Identify which cell holds the provided text, then report its [x, y] central coordinate. 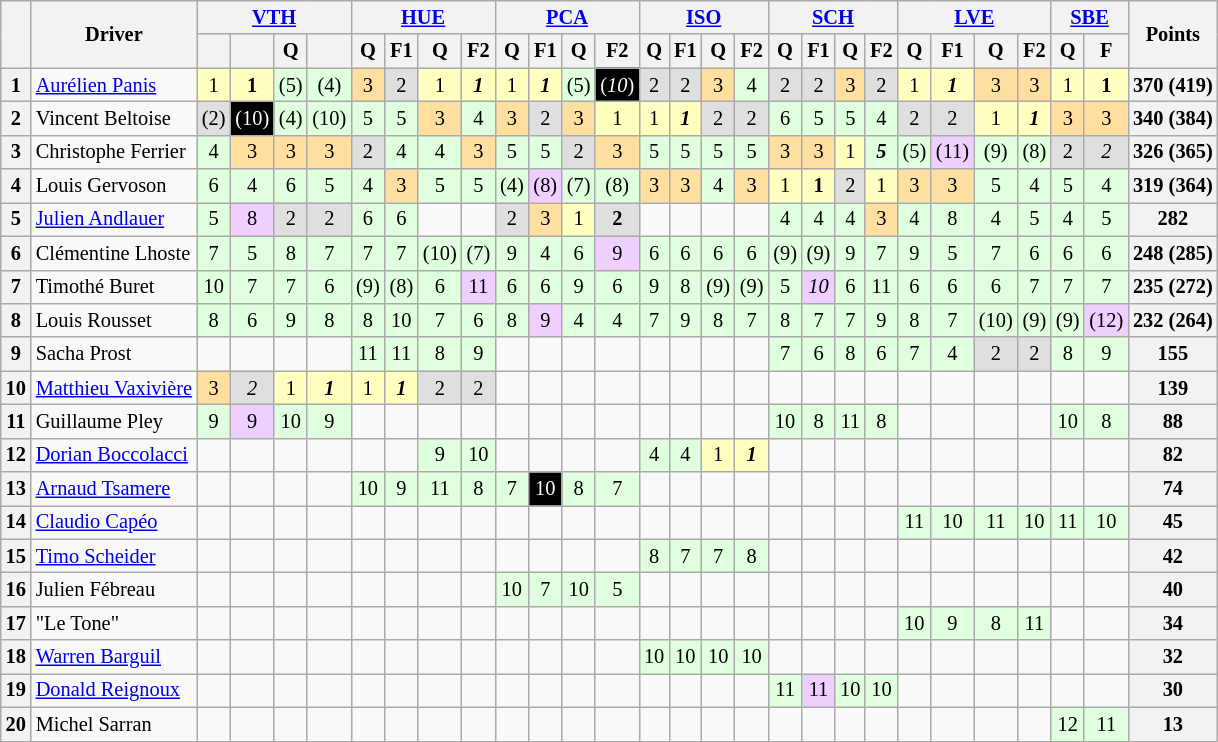
326 (365) [1173, 152]
Julien Andlauer [114, 219]
88 [1173, 421]
319 (364) [1173, 186]
82 [1173, 455]
17 [16, 623]
Michel Sarran [114, 724]
(2) [214, 118]
340 (384) [1173, 118]
Claudio Capéo [114, 522]
42 [1173, 556]
235 (272) [1173, 287]
SCH [832, 17]
Driver [114, 34]
Christophe Ferrier [114, 152]
32 [1173, 657]
34 [1173, 623]
155 [1173, 354]
18 [16, 657]
Arnaud Tsamere [114, 489]
20 [16, 724]
Sacha Prost [114, 354]
74 [1173, 489]
Dorian Boccolacci [114, 455]
Warren Barguil [114, 657]
F [1106, 51]
370 (419) [1173, 85]
Timothé Buret [114, 287]
40 [1173, 589]
Points [1173, 34]
248 (285) [1173, 253]
Aurélien Panis [114, 85]
LVE [974, 17]
Clémentine Lhoste [114, 253]
Timo Scheider [114, 556]
45 [1173, 522]
HUE [423, 17]
ISO [704, 17]
139 [1173, 388]
19 [16, 690]
"Le Tone" [114, 623]
(12) [1106, 320]
Louis Gervoson [114, 186]
232 (264) [1173, 320]
14 [16, 522]
282 [1173, 219]
VTH [274, 17]
Donald Reignoux [114, 690]
Julien Fébreau [114, 589]
SBE [1090, 17]
Vincent Beltoise [114, 118]
PCA [567, 17]
16 [16, 589]
Louis Rousset [114, 320]
15 [16, 556]
Guillaume Pley [114, 421]
Matthieu Vaxivière [114, 388]
30 [1173, 690]
(11) [952, 152]
